Provide the [x, y] coordinate of the cell's center where the given text is located.  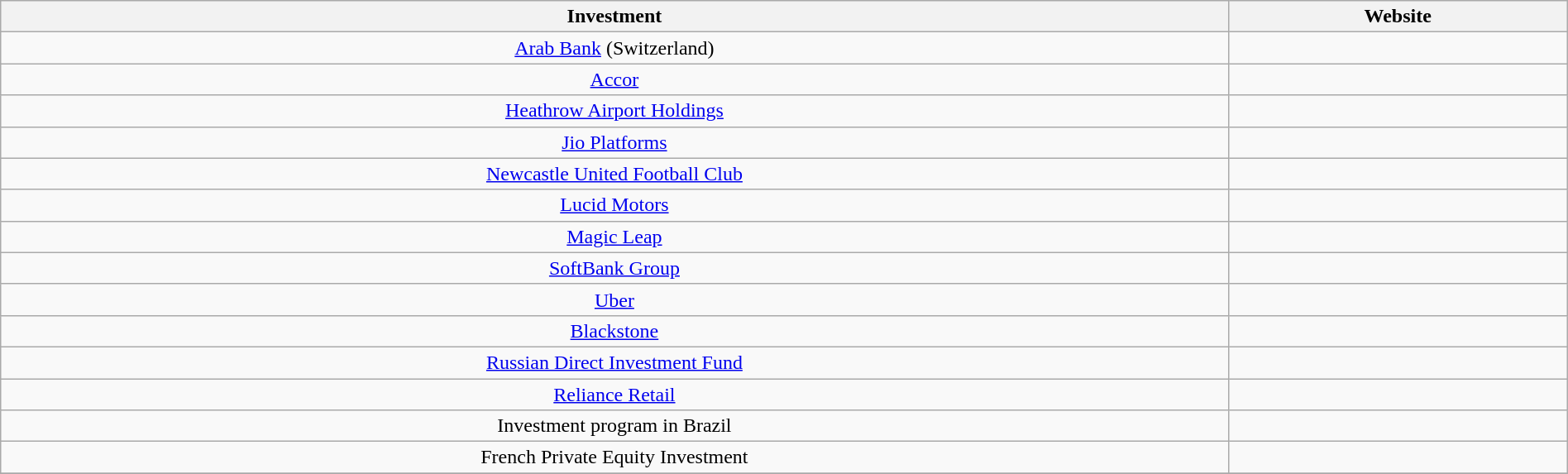
Website [1398, 17]
Investment [614, 17]
Reliance Retail [614, 395]
Investment program in Brazil [614, 426]
SoftBank Group [614, 268]
Arab Bank (Switzerland) [614, 48]
Accor [614, 79]
Russian Direct Investment Fund [614, 362]
Lucid Motors [614, 205]
French Private Equity Investment [614, 457]
Heathrow Airport Holdings [614, 111]
Blackstone [614, 331]
Jio Platforms [614, 142]
Magic Leap [614, 237]
Uber [614, 299]
Newcastle United Football Club [614, 174]
